Output the (X, Y) coordinate of the center of the cell containing the given text.  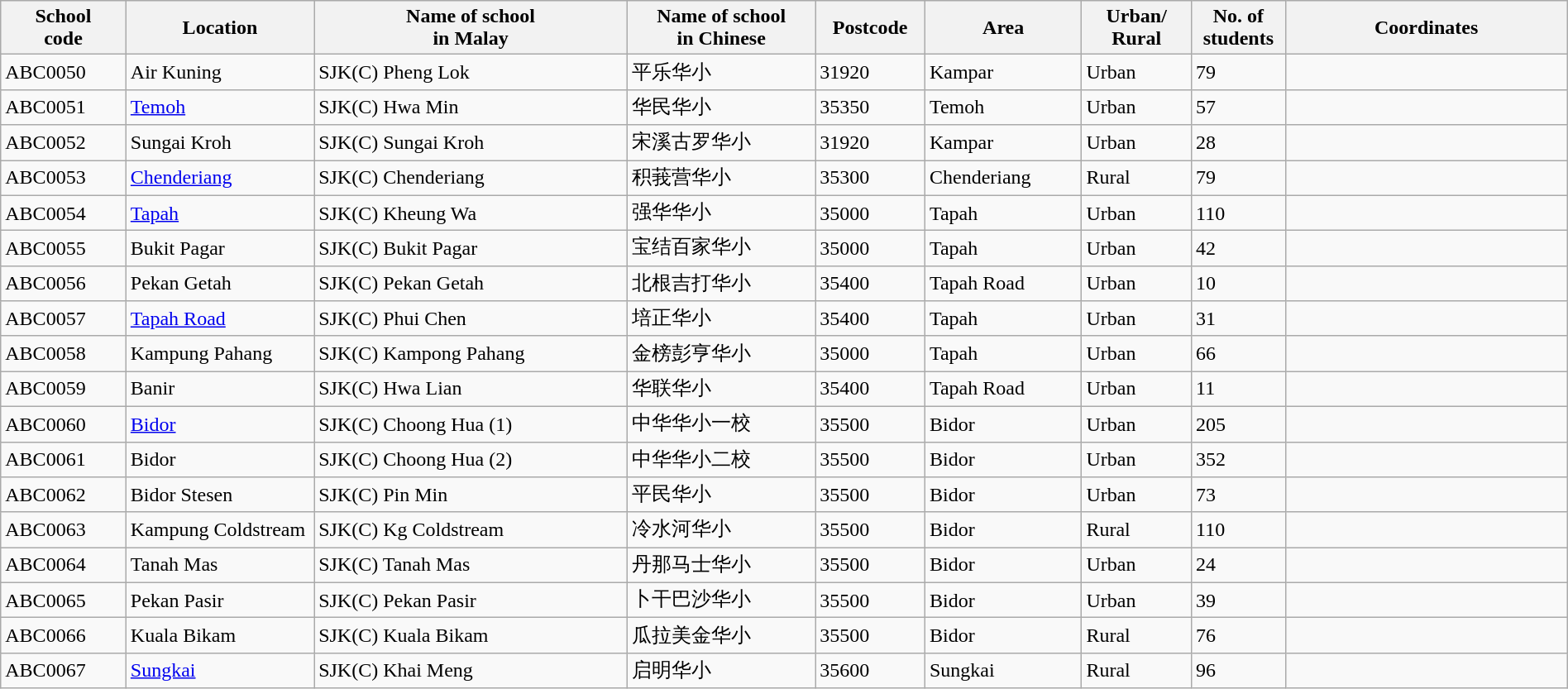
SJK(C) Pheng Lok (471, 73)
35350 (870, 108)
Pekan Getah (220, 283)
中华华小二校 (721, 460)
强华华小 (721, 213)
平民华小 (721, 495)
培正华小 (721, 319)
ABC0059 (64, 389)
SJK(C) Bukit Pagar (471, 248)
Coordinates (1426, 28)
SJK(C) Hwa Min (471, 108)
No. ofstudents (1238, 28)
SJK(C) Pekan Getah (471, 283)
Postcode (870, 28)
ABC0064 (64, 566)
平乐华小 (721, 73)
Schoolcode (64, 28)
Kuala Bikam (220, 635)
积莪营华小 (721, 179)
SJK(C) Tanah Mas (471, 566)
Pekan Pasir (220, 600)
ABC0057 (64, 319)
北根吉打华小 (721, 283)
Name of schoolin Chinese (721, 28)
11 (1238, 389)
31 (1238, 319)
39 (1238, 600)
Area (1002, 28)
华民华小 (721, 108)
Kampung Pahang (220, 354)
SJK(C) Chenderiang (471, 179)
SJK(C) Khai Meng (471, 670)
金榜彭亨华小 (721, 354)
Location (220, 28)
73 (1238, 495)
卜干巴沙华小 (721, 600)
宝结百家华小 (721, 248)
SJK(C) Choong Hua (1) (471, 423)
96 (1238, 670)
Banir (220, 389)
Air Kuning (220, 73)
ABC0056 (64, 283)
Bidor Stesen (220, 495)
启明华小 (721, 670)
ABC0051 (64, 108)
宋溪古罗华小 (721, 142)
丹那马士华小 (721, 566)
ABC0066 (64, 635)
24 (1238, 566)
ABC0052 (64, 142)
ABC0058 (64, 354)
冷水河华小 (721, 529)
Kampung Coldstream (220, 529)
42 (1238, 248)
ABC0050 (64, 73)
Sungai Kroh (220, 142)
205 (1238, 423)
SJK(C) Kheung Wa (471, 213)
352 (1238, 460)
ABC0055 (64, 248)
ABC0060 (64, 423)
Tanah Mas (220, 566)
ABC0067 (64, 670)
SJK(C) Hwa Lian (471, 389)
ABC0061 (64, 460)
Urban/Rural (1136, 28)
10 (1238, 283)
ABC0053 (64, 179)
Name of schoolin Malay (471, 28)
中华华小一校 (721, 423)
28 (1238, 142)
SJK(C) Sungai Kroh (471, 142)
35600 (870, 670)
76 (1238, 635)
SJK(C) Choong Hua (2) (471, 460)
SJK(C) Kuala Bikam (471, 635)
ABC0062 (64, 495)
SJK(C) Pin Min (471, 495)
SJK(C) Phui Chen (471, 319)
瓜拉美金华小 (721, 635)
ABC0065 (64, 600)
SJK(C) Kampong Pahang (471, 354)
华联华小 (721, 389)
Bukit Pagar (220, 248)
66 (1238, 354)
57 (1238, 108)
SJK(C) Kg Coldstream (471, 529)
35300 (870, 179)
SJK(C) Pekan Pasir (471, 600)
ABC0063 (64, 529)
ABC0054 (64, 213)
